Provide the (x, y) coordinate of the cell's center where the given text is located.  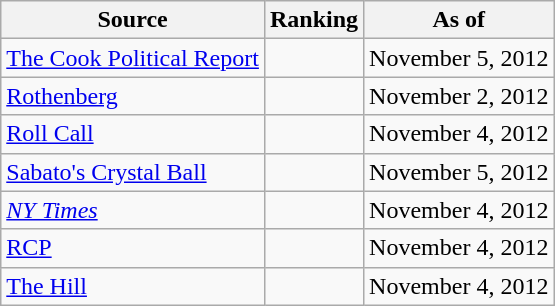
The Cook Political Report (133, 58)
Rothenberg (133, 96)
Roll Call (133, 134)
RCP (133, 248)
As of (459, 20)
Sabato's Crystal Ball (133, 172)
NY Times (133, 210)
The Hill (133, 286)
Source (133, 20)
Ranking (314, 20)
November 2, 2012 (459, 96)
